Extract the [x, y] coordinate from the center of the cell holding the provided text.  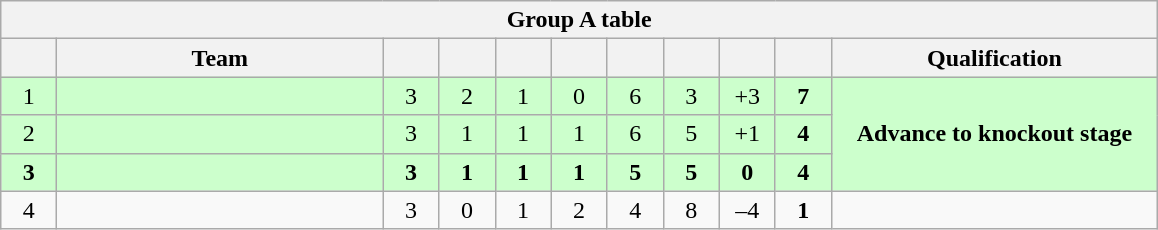
+3 [747, 96]
+1 [747, 134]
Advance to knockout stage [994, 134]
Team [220, 58]
8 [691, 210]
–4 [747, 210]
7 [803, 96]
Group A table [580, 20]
Qualification [994, 58]
